Capture the cell that displays the provided text and extract its (x, y) central coordinate. 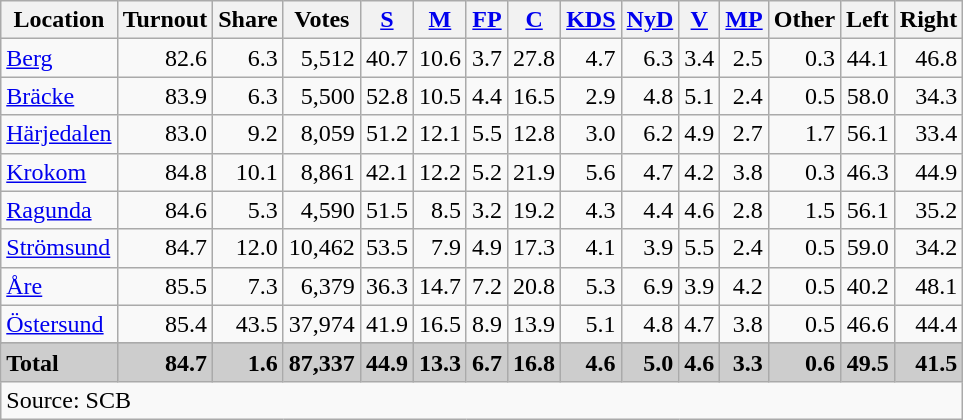
19.2 (534, 210)
Location (59, 20)
46.8 (928, 58)
35.2 (928, 210)
Total (59, 362)
Votes (322, 20)
8,861 (322, 172)
6.7 (486, 362)
14.7 (440, 286)
40.2 (868, 286)
4.3 (591, 210)
7.9 (440, 248)
1.6 (248, 362)
33.4 (928, 134)
12.8 (534, 134)
FP (486, 20)
21.9 (534, 172)
87,337 (322, 362)
41.5 (928, 362)
59.0 (868, 248)
6.2 (650, 134)
10,462 (322, 248)
12.1 (440, 134)
42.1 (386, 172)
83.0 (165, 134)
44.4 (928, 324)
3.7 (486, 58)
S (386, 20)
10.6 (440, 58)
4.1 (591, 248)
6,379 (322, 286)
16.8 (534, 362)
V (700, 20)
8.9 (486, 324)
85.5 (165, 286)
2.8 (744, 210)
M (440, 20)
34.2 (928, 248)
Source: SCB (482, 400)
40.7 (386, 58)
7.2 (486, 286)
84.6 (165, 210)
52.8 (386, 96)
10.5 (440, 96)
C (534, 20)
Östersund (59, 324)
NyD (650, 20)
36.3 (386, 286)
5.6 (591, 172)
34.3 (928, 96)
5.0 (650, 362)
8,059 (322, 134)
49.5 (868, 362)
3.2 (486, 210)
Right (928, 20)
Krokom (59, 172)
8.5 (440, 210)
1.7 (804, 134)
43.5 (248, 324)
17.3 (534, 248)
Strömsund (59, 248)
46.6 (868, 324)
82.6 (165, 58)
2.7 (744, 134)
13.3 (440, 362)
53.5 (386, 248)
48.1 (928, 286)
41.9 (386, 324)
2.9 (591, 96)
Åre (59, 286)
Turnout (165, 20)
12.0 (248, 248)
3.0 (591, 134)
3.3 (744, 362)
MP (744, 20)
84.8 (165, 172)
27.8 (534, 58)
51.5 (386, 210)
Bräcke (59, 96)
Share (248, 20)
5,512 (322, 58)
7.3 (248, 286)
46.3 (868, 172)
4,590 (322, 210)
6.9 (650, 286)
85.4 (165, 324)
10.1 (248, 172)
51.2 (386, 134)
Berg (59, 58)
KDS (591, 20)
5,500 (322, 96)
Ragunda (59, 210)
20.8 (534, 286)
12.2 (440, 172)
13.9 (534, 324)
83.9 (165, 96)
44.1 (868, 58)
2.5 (744, 58)
Härjedalen (59, 134)
5.2 (486, 172)
Left (868, 20)
1.5 (804, 210)
0.6 (804, 362)
58.0 (868, 96)
37,974 (322, 324)
9.2 (248, 134)
Other (804, 20)
3.4 (700, 58)
